For the text-containing cell, return its midpoint in [X, Y] coordinate format. 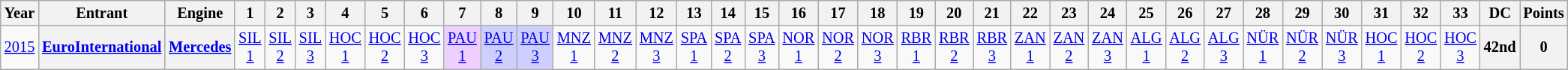
Entrant [102, 13]
31 [1381, 13]
ZAN2 [1069, 47]
SIL2 [280, 47]
ALG1 [1147, 47]
16 [798, 13]
RBR3 [992, 47]
25 [1147, 13]
12 [657, 13]
PAU2 [499, 47]
RBR1 [916, 47]
PAU1 [462, 47]
NOR1 [798, 47]
SIL3 [310, 47]
22 [1030, 13]
19 [916, 13]
NOR2 [838, 47]
NOR3 [877, 47]
ZAN3 [1108, 47]
21 [992, 13]
11 [615, 13]
28 [1263, 13]
0 [1544, 47]
20 [954, 13]
29 [1302, 13]
1 [250, 13]
3 [310, 13]
MNZ2 [615, 47]
NÜR2 [1302, 47]
ALG2 [1185, 47]
18 [877, 13]
33 [1461, 13]
10 [574, 13]
7 [462, 13]
42nd [1500, 47]
4 [345, 13]
SPA3 [762, 47]
26 [1185, 13]
MNZ3 [657, 47]
9 [535, 13]
RBR2 [954, 47]
15 [762, 13]
DC [1500, 13]
SPA1 [694, 47]
Year [19, 13]
17 [838, 13]
5 [385, 13]
23 [1069, 13]
Points [1544, 13]
30 [1342, 13]
ALG3 [1224, 47]
14 [727, 13]
27 [1224, 13]
PAU3 [535, 47]
13 [694, 13]
Mercedes [199, 47]
6 [424, 13]
2015 [19, 47]
MNZ1 [574, 47]
32 [1420, 13]
24 [1108, 13]
NÜR1 [1263, 47]
SIL1 [250, 47]
NÜR3 [1342, 47]
ZAN1 [1030, 47]
8 [499, 13]
EuroInternational [102, 47]
SPA2 [727, 47]
Engine [199, 13]
2 [280, 13]
